Capture the cell that displays the provided text and extract its (x, y) central coordinate. 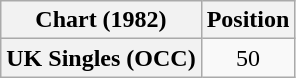
Position (248, 20)
50 (248, 58)
Chart (1982) (101, 20)
UK Singles (OCC) (101, 58)
